From the cell containing the given text, extract its center point as (x, y) coordinate. 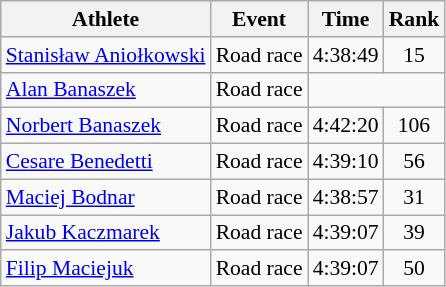
Stanisław Aniołkowski (106, 55)
31 (414, 197)
106 (414, 126)
Maciej Bodnar (106, 197)
Jakub Kaczmarek (106, 233)
4:38:49 (346, 55)
Norbert Banaszek (106, 126)
Rank (414, 19)
Alan Banaszek (106, 90)
4:39:10 (346, 162)
Filip Maciejuk (106, 269)
15 (414, 55)
Time (346, 19)
56 (414, 162)
4:38:57 (346, 197)
4:42:20 (346, 126)
Athlete (106, 19)
50 (414, 269)
39 (414, 233)
Event (260, 19)
Cesare Benedetti (106, 162)
